Provide the [x, y] coordinate of the cell's center where the given text is located.  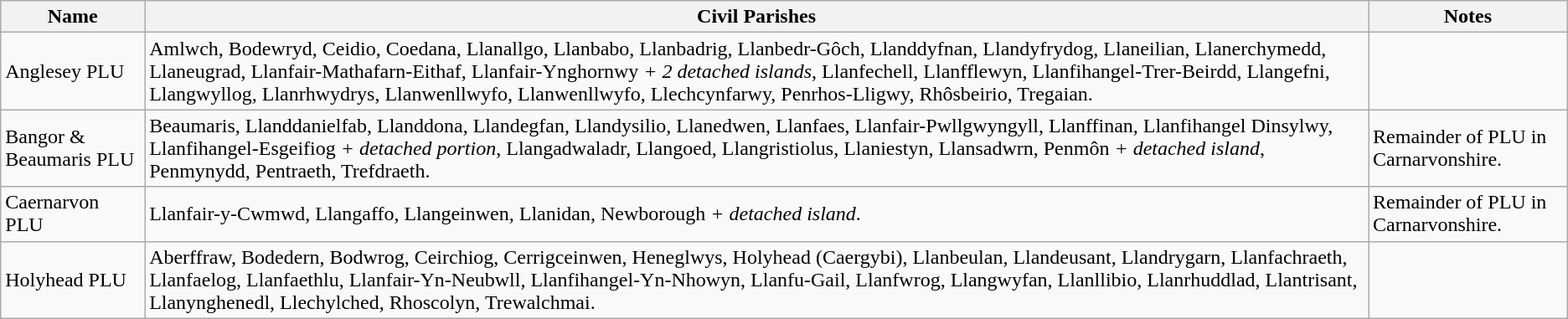
Bangor & Beaumaris PLU [73, 148]
Anglesey PLU [73, 71]
Holyhead PLU [73, 280]
Name [73, 17]
Caernarvon PLU [73, 214]
Llanfair-y-Cwmwd, Llangaffo, Llangeinwen, Llanidan, Newborough + detached island. [757, 214]
Notes [1468, 17]
Civil Parishes [757, 17]
